From the cell containing the given text, extract its center point as [x, y] coordinate. 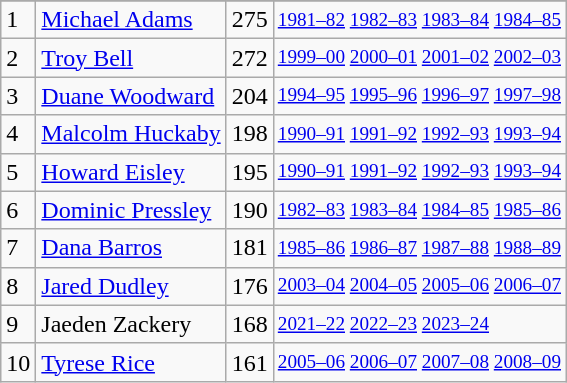
272 [250, 58]
168 [250, 324]
198 [250, 134]
Howard Eisley [131, 172]
Troy Bell [131, 58]
Tyrese Rice [131, 362]
3 [18, 96]
181 [250, 248]
Malcolm Huckaby [131, 134]
1 [18, 20]
176 [250, 286]
1982–83 1983–84 1984–85 1985–86 [419, 210]
Duane Woodward [131, 96]
1994–95 1995–96 1996–97 1997–98 [419, 96]
10 [18, 362]
1981–82 1982–83 1983–84 1984–85 [419, 20]
2005–06 2006–07 2007–08 2008–09 [419, 362]
161 [250, 362]
2021–22 2022–23 2023–24 [419, 324]
Dana Barros [131, 248]
2003–04 2004–05 2005–06 2006–07 [419, 286]
Jaeden Zackery [131, 324]
2 [18, 58]
Michael Adams [131, 20]
7 [18, 248]
8 [18, 286]
1999–00 2000–01 2001–02 2002–03 [419, 58]
5 [18, 172]
Jared Dudley [131, 286]
9 [18, 324]
195 [250, 172]
6 [18, 210]
1985–86 1986–87 1987–88 1988–89 [419, 248]
190 [250, 210]
204 [250, 96]
Dominic Pressley [131, 210]
275 [250, 20]
4 [18, 134]
